Find where the given text appears and provide that cell's center as (x, y) coordinate. 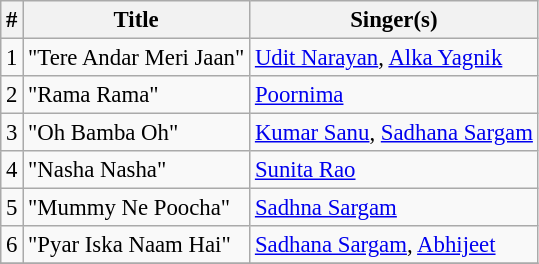
5 (12, 208)
6 (12, 245)
1 (12, 58)
"Mummy Ne Poocha" (136, 208)
"Oh Bamba Oh" (136, 133)
Sunita Rao (394, 170)
Title (136, 20)
3 (12, 133)
"Rama Rama" (136, 95)
# (12, 20)
2 (12, 95)
Sadhna Sargam (394, 208)
Singer(s) (394, 20)
"Nasha Nasha" (136, 170)
Sadhana Sargam, Abhijeet (394, 245)
"Pyar Iska Naam Hai" (136, 245)
"Tere Andar Meri Jaan" (136, 58)
4 (12, 170)
Udit Narayan, Alka Yagnik (394, 58)
Kumar Sanu, Sadhana Sargam (394, 133)
Poornima (394, 95)
